Locate the cell with the specified text and output its [X, Y] center coordinate. 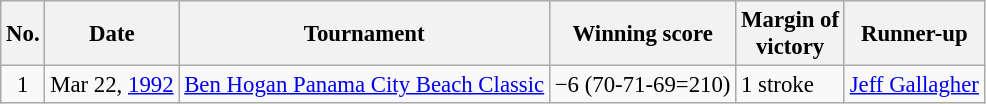
Margin ofvictory [790, 34]
Tournament [364, 34]
Date [112, 34]
Runner-up [914, 34]
−6 (70-71-69=210) [642, 85]
No. [23, 34]
1 [23, 85]
Ben Hogan Panama City Beach Classic [364, 85]
Jeff Gallagher [914, 85]
1 stroke [790, 85]
Mar 22, 1992 [112, 85]
Winning score [642, 34]
